Capture the cell that displays the provided text and extract its [x, y] central coordinate. 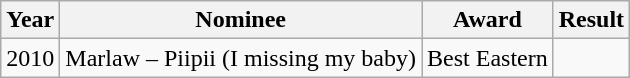
2010 [30, 58]
Best Eastern [488, 58]
Award [488, 20]
Result [591, 20]
Year [30, 20]
Marlaw – Piipii (I missing my baby) [241, 58]
Nominee [241, 20]
